Find where the given text appears and provide that cell's center as [X, Y] coordinate. 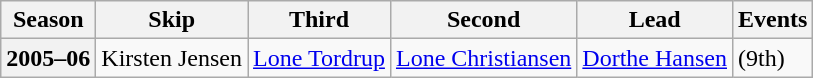
Events [773, 20]
Skip [172, 20]
Second [483, 20]
(9th) [773, 58]
Third [320, 20]
Lone Christiansen [483, 58]
2005–06 [48, 58]
Kirsten Jensen [172, 58]
Season [48, 20]
Lead [655, 20]
Lone Tordrup [320, 58]
Dorthe Hansen [655, 58]
